Extract the (X, Y) coordinate from the center of the cell holding the provided text.  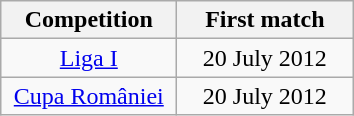
Liga I (89, 58)
Cupa României (89, 96)
First match (265, 20)
Competition (89, 20)
